From the cell containing the given text, extract its center point as (X, Y) coordinate. 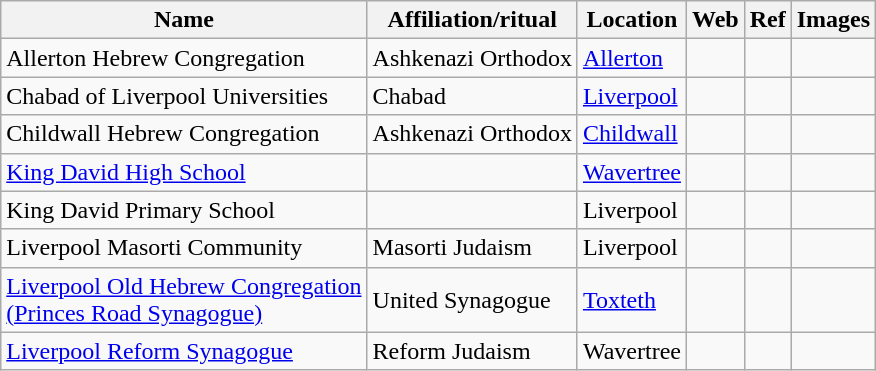
Chabad (472, 96)
United Synagogue (472, 300)
Allerton Hebrew Congregation (184, 58)
Chabad of Liverpool Universities (184, 96)
Images (833, 20)
Toxteth (632, 300)
Web (715, 20)
Location (632, 20)
Liverpool Reform Synagogue (184, 351)
Ref (768, 20)
Liverpool Masorti Community (184, 248)
Affiliation/ritual (472, 20)
Childwall Hebrew Congregation (184, 134)
Name (184, 20)
Liverpool Old Hebrew Congregation (Princes Road Synagogue) (184, 300)
Masorti Judaism (472, 248)
Reform Judaism (472, 351)
King David Primary School (184, 210)
Allerton (632, 58)
Childwall (632, 134)
King David High School (184, 172)
